Search for the cell housing the specified text and yield its [X, Y] center coordinate. 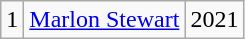
2021 [214, 20]
Marlon Stewart [104, 20]
1 [12, 20]
